Detect which cell encompasses the target text, then output its (x, y) center coordinate. 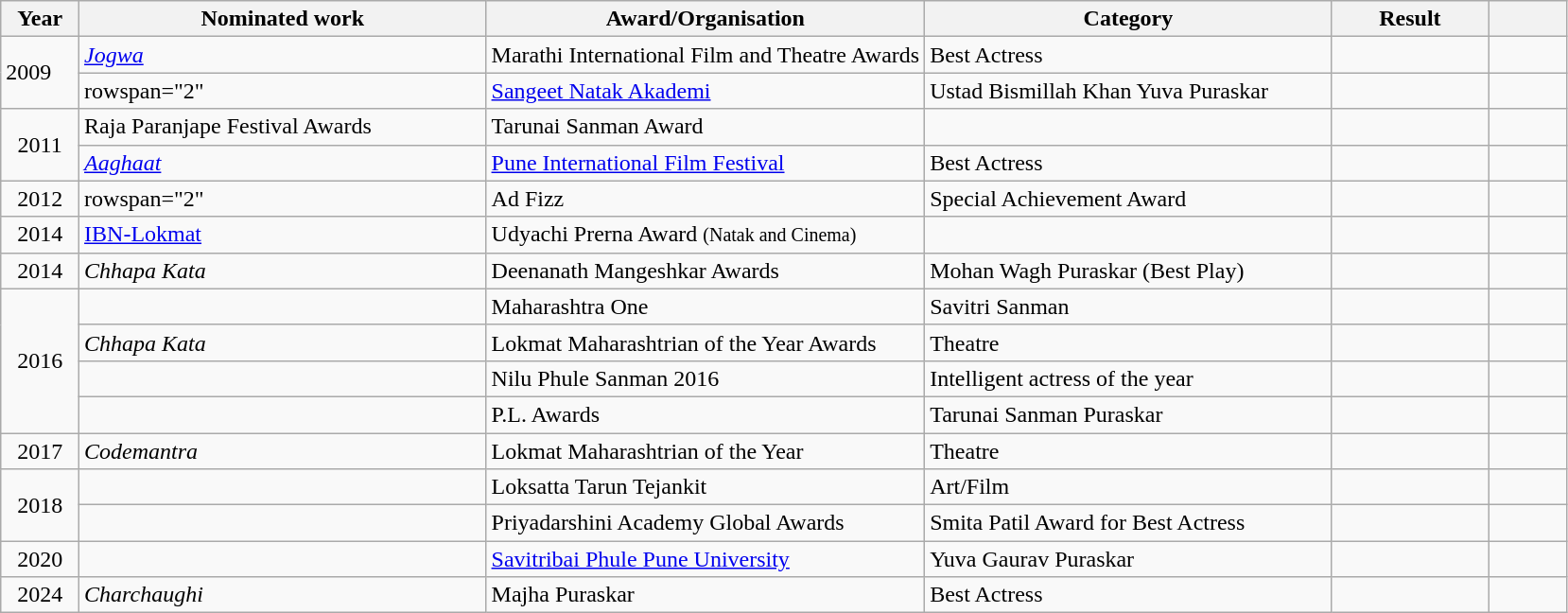
2012 (40, 199)
Nilu Phule Sanman 2016 (706, 378)
Intelligent actress of the year (1128, 378)
Mohan Wagh Puraskar (Best Play) (1128, 271)
Loksatta Tarun Tejankit (706, 487)
Majha Puraskar (706, 595)
Special Achievement Award (1128, 199)
2018 (40, 505)
Category (1128, 19)
Aaghaat (283, 163)
Smita Patil Award for Best Actress (1128, 523)
Yuva Gaurav Puraskar (1128, 559)
Tarunai Sanman Puraskar (1128, 414)
Codemantra (283, 451)
2011 (40, 145)
Pune International Film Festival (706, 163)
Ad Fizz (706, 199)
Award/Organisation (706, 19)
2020 (40, 559)
Lokmat Maharashtrian of the Year Awards (706, 342)
Marathi International Film and Theatre Awards (706, 55)
Deenanath Mangeshkar Awards (706, 271)
2009 (40, 73)
Sangeet Natak Akademi (706, 91)
Year (40, 19)
2017 (40, 451)
Savitribai Phule Pune University (706, 559)
Art/Film (1128, 487)
IBN-Lokmat (283, 235)
Raja Paranjape Festival Awards (283, 127)
Nominated work (283, 19)
Charchaughi (283, 595)
Maharashtra One (706, 306)
Priyadarshini Academy Global Awards (706, 523)
2016 (40, 360)
Savitri Sanman (1128, 306)
Lokmat Maharashtrian of the Year (706, 451)
P.L. Awards (706, 414)
Udyachi Prerna Award (Natak and Cinema) (706, 235)
2024 (40, 595)
Tarunai Sanman Award (706, 127)
Ustad Bismillah Khan Yuva Puraskar (1128, 91)
Jogwa (283, 55)
Result (1410, 19)
